Provide the [x, y] coordinate of the cell's center where the given text is located.  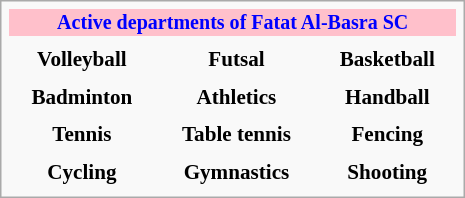
Athletics [237, 96]
Volleyball [82, 59]
Fencing [387, 134]
Table tennis [237, 134]
Badminton [82, 96]
Handball [387, 96]
Active departments of Fatat Al-Basra SC [232, 22]
Shooting [387, 171]
Basketball [387, 59]
Cycling [82, 171]
Tennis [82, 134]
Futsal [237, 59]
Gymnastics [237, 171]
